Capture the cell that displays the provided text and extract its [X, Y] central coordinate. 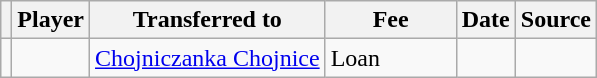
Date [486, 20]
Chojniczanka Chojnice [208, 58]
Player [51, 20]
Source [556, 20]
Loan [390, 58]
Transferred to [208, 20]
Fee [390, 20]
